Find where the given text appears and provide that cell's center as (X, Y) coordinate. 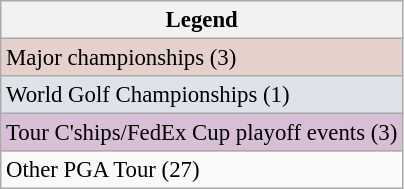
Tour C'ships/FedEx Cup playoff events (3) (202, 133)
Legend (202, 20)
Other PGA Tour (27) (202, 170)
World Golf Championships (1) (202, 95)
Major championships (3) (202, 58)
